Return [X, Y] of the center of cell containing provided text 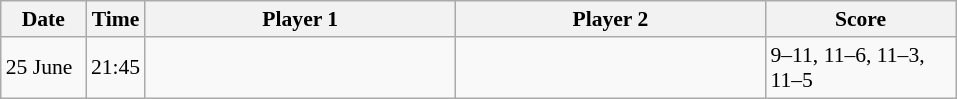
Time [116, 19]
Date [44, 19]
Score [860, 19]
21:45 [116, 68]
Player 2 [610, 19]
9–11, 11–6, 11–3, 11–5 [860, 68]
25 June [44, 68]
Player 1 [300, 19]
